Scan for the cell matching the given text and deliver its [X, Y] coordinate at center. 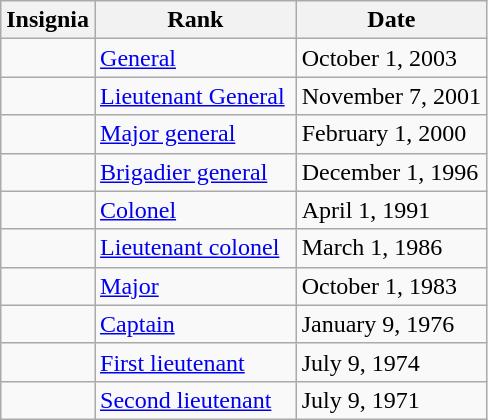
November 7, 2001 [391, 96]
Colonel [196, 210]
General [196, 58]
October 1, 1983 [391, 286]
July 9, 1974 [391, 362]
July 9, 1971 [391, 400]
December 1, 1996 [391, 172]
March 1, 1986 [391, 248]
January 9, 1976 [391, 324]
Major [196, 286]
Captain [196, 324]
April 1, 1991 [391, 210]
Date [391, 20]
Brigadier general [196, 172]
February 1, 2000 [391, 134]
Insignia [48, 20]
Lieutenant General [196, 96]
October 1, 2003 [391, 58]
Rank [196, 20]
Major general [196, 134]
First lieutenant [196, 362]
Second lieutenant [196, 400]
Lieutenant colonel [196, 248]
